From the cell containing the given text, extract its center point as (X, Y) coordinate. 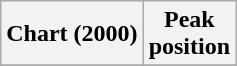
Chart (2000) (72, 34)
Peak position (189, 34)
